Determine the [x, y] coordinate at the center of the cell enclosing the given text.  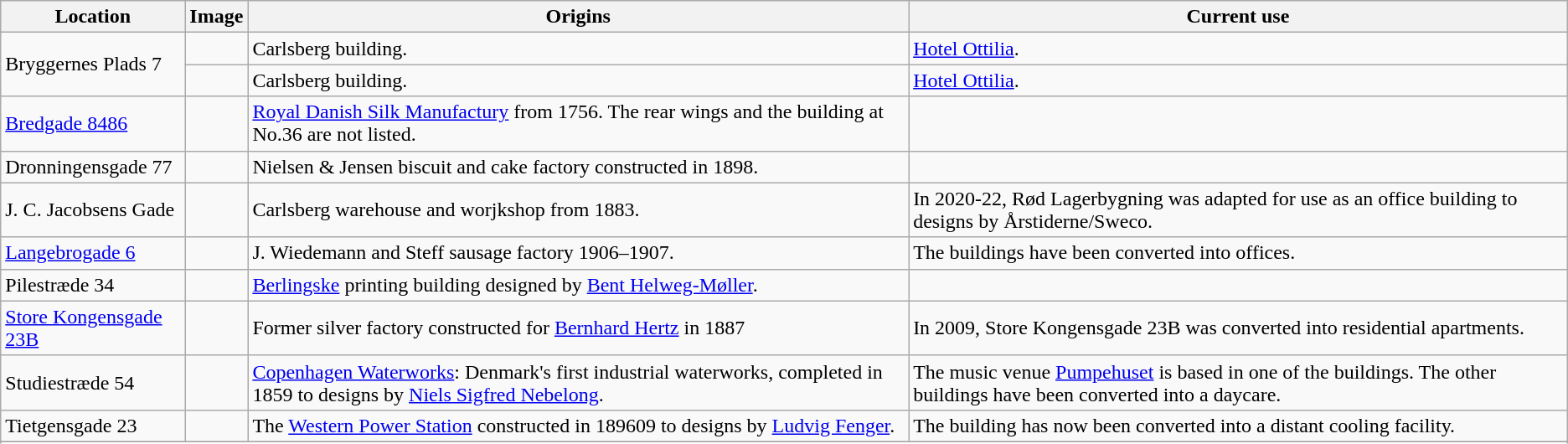
The music venue Pumpehuset is based in one of the buildings. The other buildings have been converted into a daycare. [1238, 382]
Image [216, 17]
In 2009, Store Kongensgade 23B was converted into residential apartments. [1238, 328]
Pilestræde 34 [93, 285]
Store Kongensgade 23B [93, 328]
The building has now been converted into a distant cooling facility. [1238, 426]
Langebrogade 6 [93, 253]
Origins [578, 17]
Bredgade 8486 [93, 124]
The Western Power Station constructed in 189609 to designs by Ludvig Fenger. [578, 426]
Carlsberg warehouse and worjkshop from 1883. [578, 209]
Royal Danish Silk Manufactury from 1756. The rear wings and the building at No.36 are not listed. [578, 124]
J. C. Jacobsens Gade [93, 209]
Nielsen & Jensen biscuit and cake factory constructed in 1898. [578, 167]
Current use [1238, 17]
Former silver factory constructed for Bernhard Hertz in 1887 [578, 328]
Location [93, 17]
J. Wiedemann and Steff sausage factory 1906–1907. [578, 253]
Tietgensgade 23 [93, 426]
Bryggernes Plads 7 [93, 65]
Berlingske printing building designed by Bent Helweg-Møller. [578, 285]
Dronningensgade 77 [93, 167]
Copenhagen Waterworks: Denmark's first industrial waterworks, completed in 1859 to designs by Niels Sigfred Nebelong. [578, 382]
The buildings have been converted into offices. [1238, 253]
In 2020-22, Rød Lagerbygning was adapted for use as an office building to designs by Årstiderne/Sweco. [1238, 209]
Studiestræde 54 [93, 382]
